Detect which cell encompasses the target text, then output its [X, Y] center coordinate. 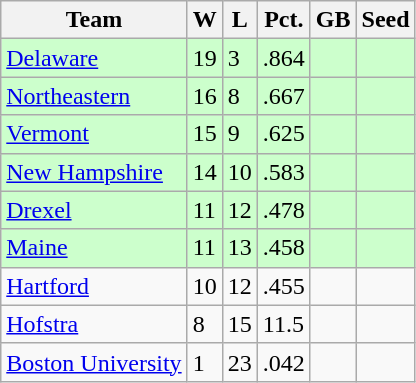
L [240, 20]
14 [204, 172]
Maine [94, 248]
.864 [284, 58]
.667 [284, 96]
Pct. [284, 20]
.042 [284, 362]
Boston University [94, 362]
Seed [386, 20]
Hofstra [94, 324]
W [204, 20]
Vermont [94, 134]
GB [333, 20]
3 [240, 58]
1 [204, 362]
.478 [284, 210]
11.5 [284, 324]
23 [240, 362]
.455 [284, 286]
.458 [284, 248]
16 [204, 96]
Team [94, 20]
13 [240, 248]
Hartford [94, 286]
9 [240, 134]
Delaware [94, 58]
Drexel [94, 210]
.583 [284, 172]
Northeastern [94, 96]
.625 [284, 134]
19 [204, 58]
New Hampshire [94, 172]
